Identify which cell holds the provided text, then report its (X, Y) central coordinate. 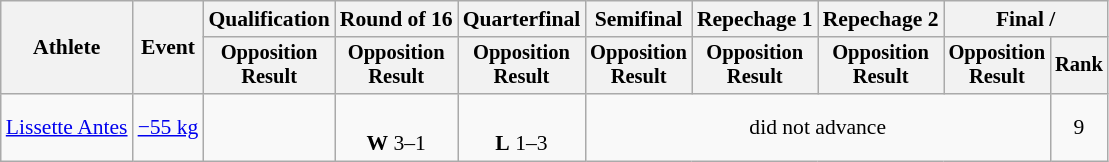
Semifinal (638, 19)
Round of 16 (396, 19)
L 1–3 (522, 128)
Repechage 2 (881, 19)
Rank (1079, 66)
Repechage 1 (755, 19)
Athlete (67, 48)
Quarterfinal (522, 19)
9 (1079, 128)
did not advance (818, 128)
−55 kg (168, 128)
Event (168, 48)
Lissette Antes (67, 128)
Qualification (268, 19)
W 3–1 (396, 128)
Final / (1026, 19)
